Detect which cell encompasses the target text, then output its [X, Y] center coordinate. 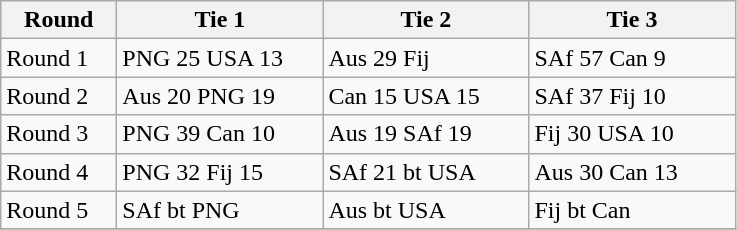
Fij 30 USA 10 [632, 134]
Tie 1 [220, 20]
Can 15 USA 15 [426, 96]
Round [59, 20]
SAf 21 bt USA [426, 172]
PNG 39 Can 10 [220, 134]
Fij bt Can [632, 210]
SAf bt PNG [220, 210]
PNG 25 USA 13 [220, 58]
Round 4 [59, 172]
Aus bt USA [426, 210]
Round 3 [59, 134]
Round 1 [59, 58]
Round 5 [59, 210]
Aus 19 SAf 19 [426, 134]
Tie 2 [426, 20]
Aus 20 PNG 19 [220, 96]
SAf 57 Can 9 [632, 58]
SAf 37 Fij 10 [632, 96]
PNG 32 Fij 15 [220, 172]
Round 2 [59, 96]
Aus 30 Can 13 [632, 172]
Aus 29 Fij [426, 58]
Tie 3 [632, 20]
